Extract the [X, Y] coordinate from the center of the cell holding the provided text.  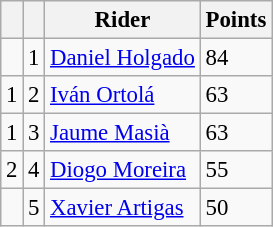
Rider [122, 20]
3 [34, 133]
Jaume Masià [122, 133]
Diogo Moreira [122, 170]
Iván Ortolá [122, 95]
5 [34, 208]
50 [236, 208]
Points [236, 20]
4 [34, 170]
84 [236, 58]
55 [236, 170]
Xavier Artigas [122, 208]
Daniel Holgado [122, 58]
